Capture the cell that displays the provided text and extract its (x, y) central coordinate. 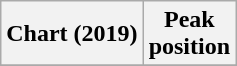
Peakposition (189, 34)
Chart (2019) (72, 34)
